Provide the [x, y] coordinate of the cell's center where the given text is located.  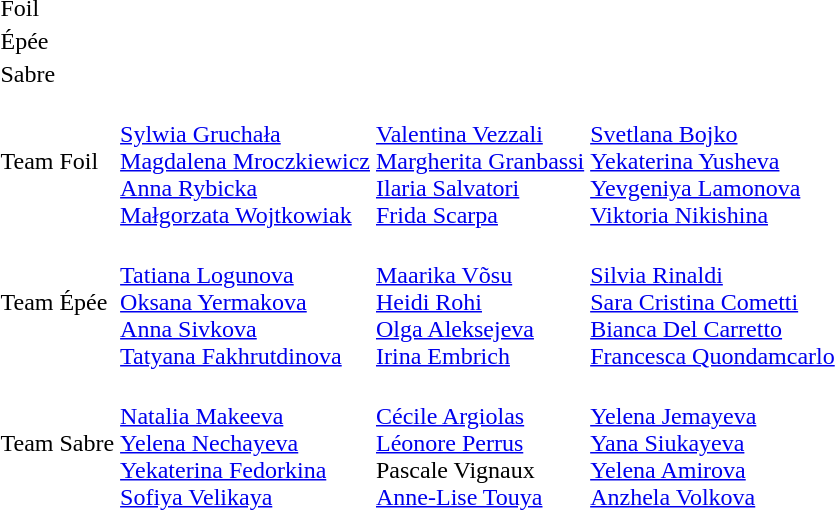
Maarika VõsuHeidi RohiOlga AleksejevaIrina Embrich [480, 302]
Sylwia GruchałaMagdalena MroczkiewiczAnna RybickaMałgorzata Wojtkowiak [246, 161]
Tatiana LogunovaOksana YermakovaAnna SivkovaTatyana Fakhrutdinova [246, 302]
Valentina VezzaliMargherita GranbassiIlaria SalvatoriFrida Scarpa [480, 161]
